Provide the (X, Y) coordinate of the cell's center where the given text is located.  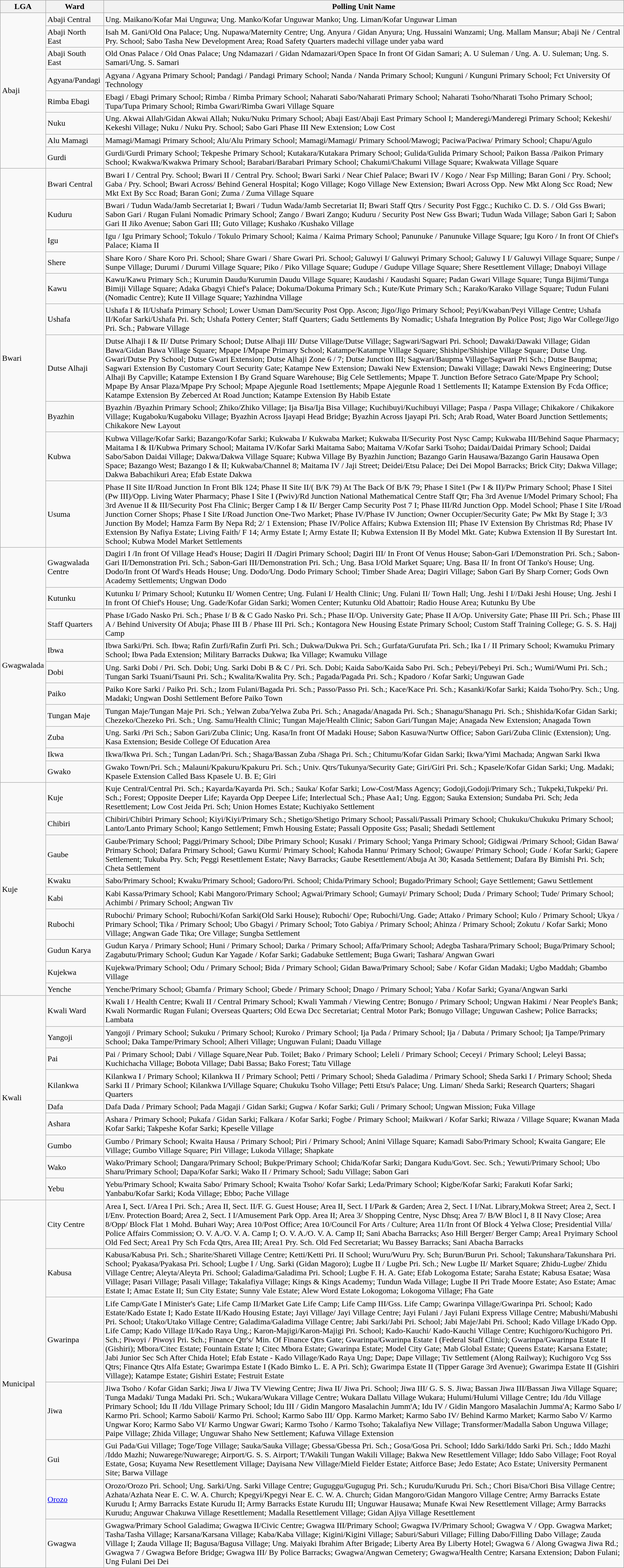
Kabi (75, 898)
Agyana/Pandagi (75, 80)
Kubwa (75, 456)
Kwaku (75, 881)
Ikwa (75, 754)
Bwari Central (75, 184)
Wako (75, 1168)
Municipal (23, 1384)
Rubochi (75, 924)
Orozo (75, 1499)
Kilankwa (75, 1085)
Polling Unit Name (364, 7)
Dafa Dada / Primary School; Pada Magaji / Gidan Sarki; Gugwa / Kofar Sarki; Guli / Primary School; Ungwan Mission; Fuka Village (364, 1107)
Sabo/Primary School; Kwaku/Primary School; Gadoro/Pri. School; Chida/Primary School; Bugado/Primary School; Gaye Settlement; Gawu Settlement (364, 881)
Ward (75, 7)
Chibiri (75, 824)
Nuku (75, 123)
Gwagwa (75, 1543)
Ushafa (75, 319)
Kwali (23, 1098)
Rimba Ebagi (75, 101)
Kutunku (75, 598)
Usuma (75, 514)
Kuduru (75, 214)
Abaji Central (75, 19)
Gwagwalada (23, 665)
Kawu (75, 289)
Dutse Alhaji (75, 368)
Kujekwa (75, 972)
Abaji (23, 91)
Gurdi (75, 157)
Yebu (75, 1189)
Ibwa (75, 650)
Shere (75, 262)
Dobi (75, 672)
Paiko (75, 693)
Dafa (75, 1107)
Kabusa (75, 1273)
Ashara (75, 1124)
Abaji North East (75, 37)
Pai (75, 1059)
Jiwa (75, 1411)
Gaube (75, 855)
Ung. Maikano/Kofar Mai Unguwa; Ung. Manko/Kofar Unguwar Manko; Ung. Liman/Kofar Unguwar Liman (364, 19)
Gudun Karya (75, 950)
Gwagwalada Centre (75, 567)
Tungan Maje (75, 715)
Kwali Ward (75, 1011)
Yangoji (75, 1037)
Gwako (75, 771)
Gui (75, 1460)
Zuba (75, 737)
Yenche (75, 989)
Staff Quarters (75, 624)
Igu (75, 241)
Gwarinpa (75, 1340)
Abaji South East (75, 58)
Gumbo (75, 1146)
LGA (23, 7)
Mamagi/Mamagi Primary School; Alu/Alu Primary School; Mamagi/Mamagi/ Primary School/Mawogi; Paciwa/Paciwa/ Primary School; Chapu/Agulo (364, 140)
Ikwa/Ikwa Pri. Sch.; Tungan Ladan/Pri. Sch.; Shaga/Bassan Zuba /Shaga Pri. Sch.; Chitumu/Kofar Gidan Sarki; Ikwa/Yimi Machada; Angwan Sarki Ikwa (364, 754)
Alu Mamagi (75, 140)
Byazhin (75, 417)
City Centre (75, 1224)
Yenche/Primary School; Gbamfa / Primary School; Gbede / Primary School; Dnago / Primary School; Yaba / Kofar Sarki; Gyana/Angwan Sarki (364, 989)
Bwari (23, 358)
